Extract the [X, Y] coordinate from the center of the cell holding the provided text.  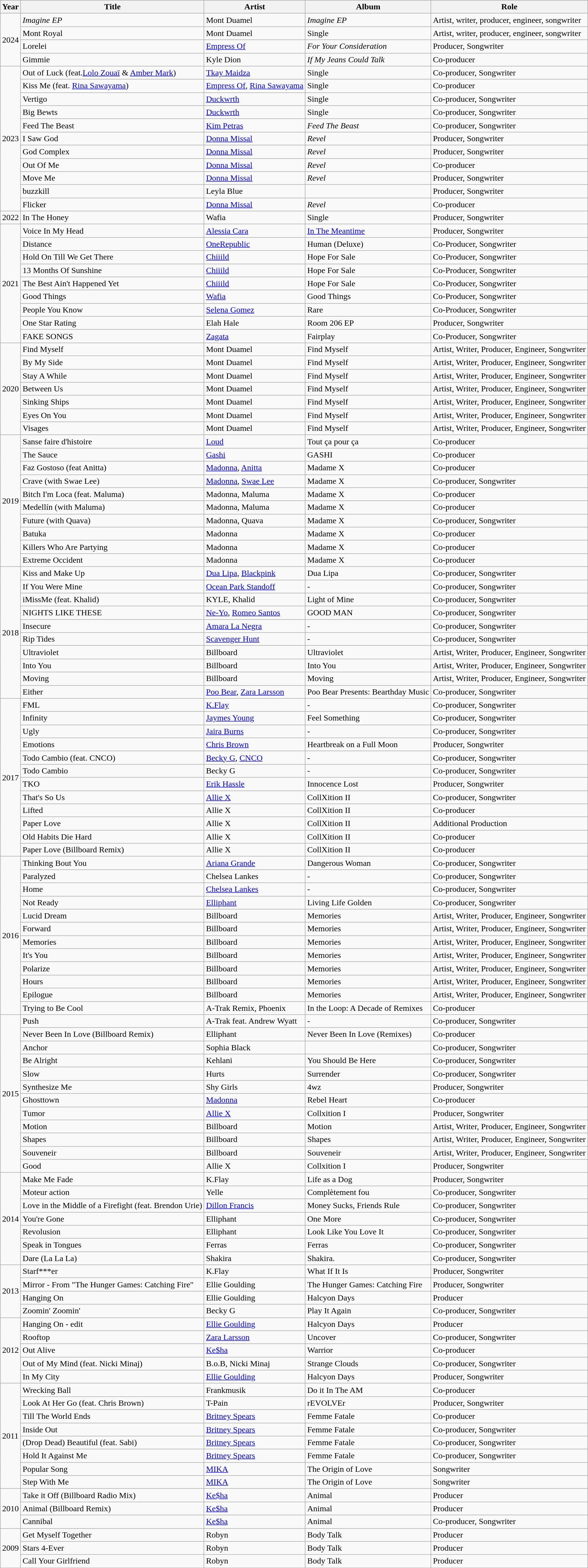
What If It Is [368, 1271]
2010 [10, 1508]
For Your Consideration [368, 46]
TKO [113, 784]
Dare (La La La) [113, 1258]
Faz Gostoso (feat Anitta) [113, 468]
Paper Love (Billboard Remix) [113, 850]
Out Alive [113, 1350]
2014 [10, 1218]
2013 [10, 1291]
Synthesize Me [113, 1087]
Fairplay [368, 336]
Gashi [255, 455]
Mont Royal [113, 33]
Do it In The AM [368, 1390]
Dangerous Woman [368, 863]
Innocence Lost [368, 784]
Yelle [255, 1192]
Feel Something [368, 718]
Madonna, Anitta [255, 468]
Zagata [255, 336]
2021 [10, 284]
Move Me [113, 178]
Title [113, 7]
Hold It Against Me [113, 1456]
KYLE, Khalid [255, 600]
Epilogue [113, 995]
Eyes On You [113, 415]
2016 [10, 936]
If You Were Mine [113, 587]
Old Habits Die Hard [113, 837]
Big Bewts [113, 112]
People You Know [113, 310]
Tkay Maidza [255, 73]
Strange Clouds [368, 1363]
2023 [10, 138]
God Complex [113, 152]
Madonna, Quava [255, 520]
Madonna, Swae Lee [255, 481]
Batuka [113, 534]
Between Us [113, 389]
You Should Be Here [368, 1061]
Never Been In Love (Billboard Remix) [113, 1034]
Zoomin' Zoomin' [113, 1311]
Starf***er [113, 1271]
Call Your Girlfriend [113, 1561]
Get Myself Together [113, 1535]
Kehlani [255, 1061]
Kim Petras [255, 125]
Out of Luck (feat.Lolo Zouaï & Amber Mark) [113, 73]
buzzkill [113, 191]
Kyle Dion [255, 60]
Stay A While [113, 375]
OneRepublic [255, 244]
Never Been In Love (Remixes) [368, 1034]
In My City [113, 1377]
2018 [10, 633]
Rip Tides [113, 639]
2011 [10, 1436]
NIGHTS LIKE THESE [113, 613]
The Sauce [113, 455]
Out Of Me [113, 165]
Look At Her Go (feat. Chris Brown) [113, 1403]
Be Alright [113, 1061]
One More [368, 1218]
Kiss and Make Up [113, 573]
In the Loop: A Decade of Remixes [368, 1008]
Crave (with Swae Lee) [113, 481]
Leyla Blue [255, 191]
Human (Deluxe) [368, 244]
Push [113, 1021]
Animal (Billboard Remix) [113, 1508]
Kiss Me (feat. Rina Sawayama) [113, 86]
Visages [113, 428]
Voice In My Head [113, 231]
iMissMe (feat. Khalid) [113, 600]
Todo Cambio [113, 771]
Ugly [113, 731]
4wz [368, 1087]
Life as a Dog [368, 1179]
You're Gone [113, 1218]
Empress Of, Rina Sawayama [255, 86]
Distance [113, 244]
Popular Song [113, 1469]
Paper Love [113, 824]
2017 [10, 777]
Frankmusik [255, 1390]
That's So Us [113, 797]
Erik Hassle [255, 784]
Alessia Cara [255, 231]
Hanging On - edit [113, 1324]
Good [113, 1166]
Love in the Middle of a Firefight (feat. Brendon Urie) [113, 1205]
Sophia Black [255, 1048]
Home [113, 889]
Sinking Ships [113, 402]
B.o.B, Nicki Minaj [255, 1363]
Till The World Ends [113, 1416]
Zara Larsson [255, 1337]
Take it Off (Billboard Radio Mix) [113, 1495]
Not Ready [113, 903]
Hours [113, 981]
Make Me Fade [113, 1179]
If My Jeans Could Talk [368, 60]
Play It Again [368, 1311]
Selena Gomez [255, 310]
Look Like You Love It [368, 1232]
Gimmie [113, 60]
Shy Girls [255, 1087]
Artist [255, 7]
Chris Brown [255, 744]
In The Meantime [368, 231]
Infinity [113, 718]
Lorelei [113, 46]
Role [509, 7]
GASHI [368, 455]
Bitch I'm Loca (feat. Maluma) [113, 494]
2019 [10, 501]
Moteur action [113, 1192]
Future (with Quava) [113, 520]
Room 206 EP [368, 323]
It's You [113, 955]
2009 [10, 1548]
Rooftop [113, 1337]
13 Months Of Sunshine [113, 270]
Rebel Heart [368, 1100]
Trying to Be Cool [113, 1008]
Album [368, 7]
Lifted [113, 810]
Light of Mine [368, 600]
Extreme Occident [113, 560]
A-Trak Remix, Phoenix [255, 1008]
Complètement fou [368, 1192]
T-Pain [255, 1403]
Jaira Burns [255, 731]
Stars 4-Ever [113, 1548]
Ghosttown [113, 1100]
Speak in Tongues [113, 1245]
Wrecking Ball [113, 1390]
Emotions [113, 744]
Poo Bear, Zara Larsson [255, 692]
The Hunger Games: Catching Fire [368, 1285]
GOOD MAN [368, 613]
I Saw God [113, 138]
By My Side [113, 362]
Thinking Bout You [113, 863]
Heartbreak on a Full Moon [368, 744]
In The Honey [113, 218]
Hurts [255, 1074]
Medellín (with Maluma) [113, 507]
2022 [10, 218]
Step With Me [113, 1482]
Inside Out [113, 1430]
One Star Rating [113, 323]
Dua Lipa, Blackpink [255, 573]
Living Life Golden [368, 903]
Mirror - From "The Hunger Games: Catching Fire" [113, 1285]
Either [113, 692]
2020 [10, 389]
Rare [368, 310]
Ocean Park Standoff [255, 587]
Lucid Dream [113, 916]
Hanging On [113, 1298]
Todo Cambio (feat. CNCO) [113, 758]
Tout ça pour ça [368, 442]
Flicker [113, 205]
The Best Ain't Happened Yet [113, 283]
Revolusion [113, 1232]
Uncover [368, 1337]
Paralyzed [113, 876]
(Drop Dead) Beautiful (feat. Sabi) [113, 1443]
Dillon Francis [255, 1205]
Cannibal [113, 1522]
Shakira. [368, 1258]
Poo Bear Presents: Bearthday Music [368, 692]
Becky G, CNCO [255, 758]
Scavenger Hunt [255, 639]
Out of My Mind (feat. Nicki Minaj) [113, 1363]
Ariana Grande [255, 863]
Shakira [255, 1258]
Sanse faire d'histoire [113, 442]
Vertigo [113, 99]
2015 [10, 1094]
Polarize [113, 968]
Hold On Till We Get There [113, 257]
2024 [10, 40]
rEVOLVEr [368, 1403]
FAKE SONGS [113, 336]
2012 [10, 1350]
Additional Production [509, 824]
Jaymes Young [255, 718]
Surrender [368, 1074]
Year [10, 7]
A-Trak feat. Andrew Wyatt [255, 1021]
Money Sucks, Friends Rule [368, 1205]
Loud [255, 442]
Forward [113, 929]
Killers Who Are Partying [113, 547]
Tumor [113, 1113]
Insecure [113, 626]
Ne-Yo, Romeo Santos [255, 613]
Slow [113, 1074]
Warrior [368, 1350]
Amara La Negra [255, 626]
Dua Lipa [368, 573]
Elah Hale [255, 323]
Anchor [113, 1048]
FML [113, 705]
Empress Of [255, 46]
